Capture the cell that displays the provided text and extract its (X, Y) central coordinate. 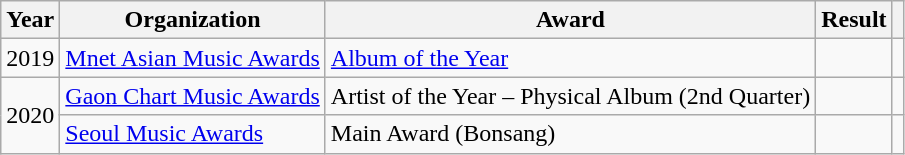
Artist of the Year – Physical Album (2nd Quarter) (570, 96)
2019 (30, 58)
Main Award (Bonsang) (570, 134)
Mnet Asian Music Awards (193, 58)
Result (854, 20)
Album of the Year (570, 58)
2020 (30, 115)
Organization (193, 20)
Gaon Chart Music Awards (193, 96)
Year (30, 20)
Award (570, 20)
Seoul Music Awards (193, 134)
